Determine the (X, Y) coordinate at the center of the cell enclosing the given text.  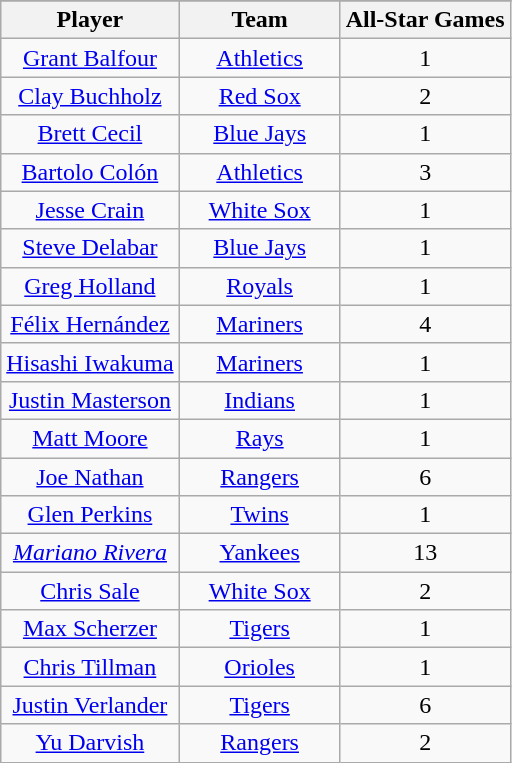
Bartolo Colón (90, 172)
13 (425, 553)
Mariano Rivera (90, 553)
Max Scherzer (90, 629)
Greg Holland (90, 286)
Orioles (260, 667)
Jesse Crain (90, 210)
Justin Masterson (90, 400)
Royals (260, 286)
Hisashi Iwakuma (90, 362)
Félix Hernández (90, 324)
Steve Delabar (90, 248)
Yankees (260, 553)
Team (260, 20)
Chris Tillman (90, 667)
Justin Verlander (90, 705)
Matt Moore (90, 438)
4 (425, 324)
3 (425, 172)
Brett Cecil (90, 134)
Grant Balfour (90, 58)
Chris Sale (90, 591)
Glen Perkins (90, 515)
Indians (260, 400)
Rays (260, 438)
All-Star Games (425, 20)
Twins (260, 515)
Yu Darvish (90, 743)
Clay Buchholz (90, 96)
Player (90, 20)
Red Sox (260, 96)
Joe Nathan (90, 477)
